Scan for the cell matching the given text and deliver its [x, y] coordinate at center. 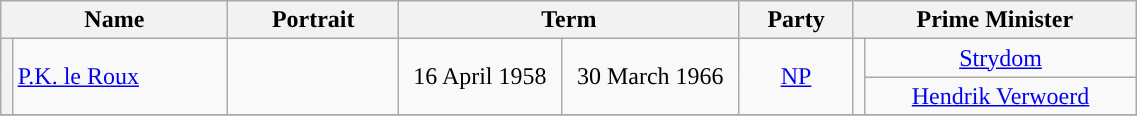
Name [114, 20]
Hendrik Verwoerd [1000, 96]
Prime Minister [995, 20]
Party [796, 20]
Strydom [1000, 58]
Term [568, 20]
P.K. le Roux [120, 77]
16 April 1958 [480, 77]
30 March 1966 [650, 77]
Portrait [314, 20]
NP [796, 77]
